Find where the given text appears and provide that cell's center as (x, y) coordinate. 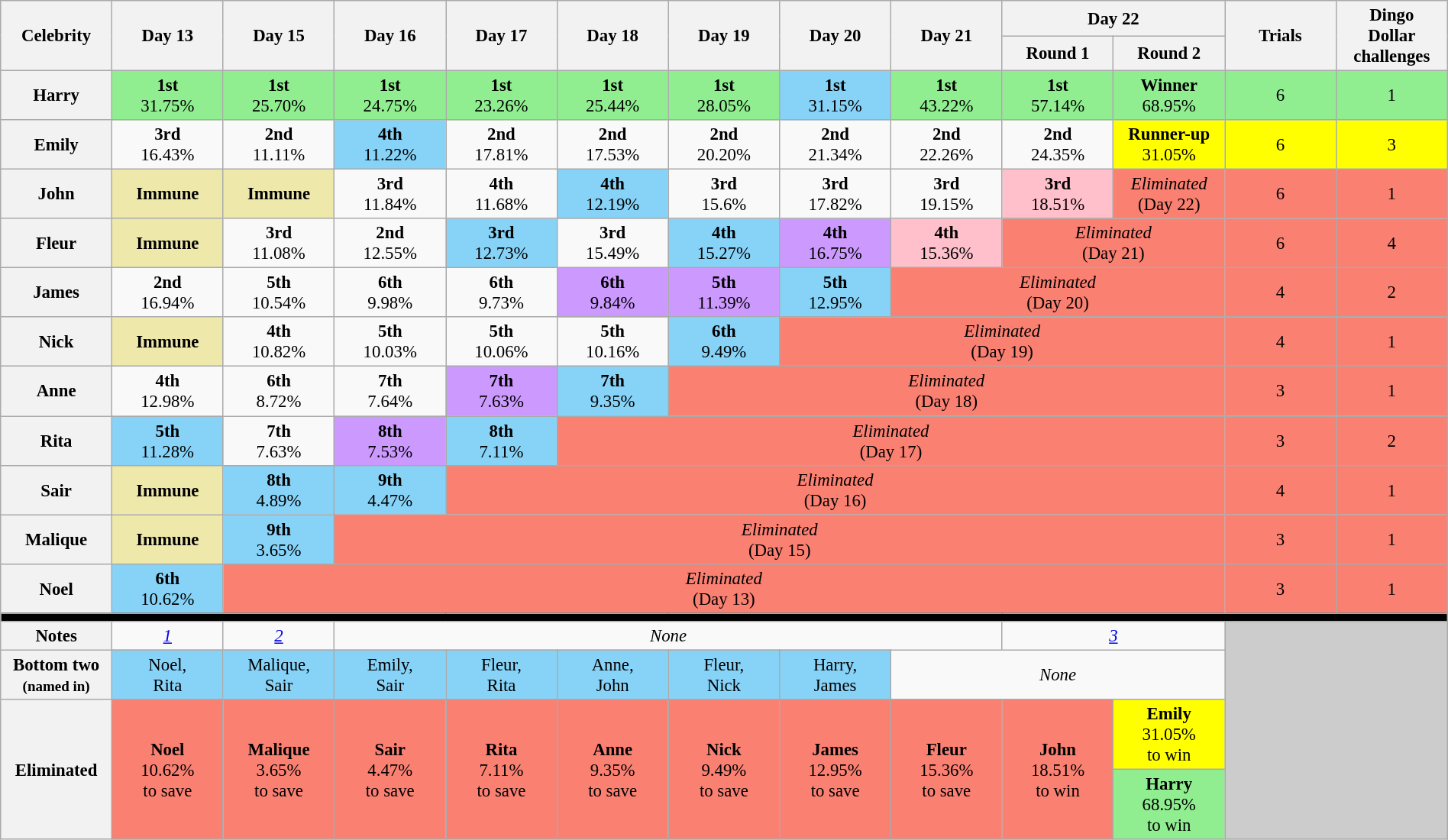
Harry (57, 96)
Winner68.95% (1169, 96)
4th15.36% (946, 243)
2nd22.26% (946, 145)
6th9.73% (502, 293)
Anne,John (612, 675)
Harry,James (836, 675)
2nd17.81% (502, 145)
4th11.68% (502, 194)
Eliminated(Day 19) (1002, 342)
1st25.70% (279, 96)
Anne9.35%to save (612, 770)
Eliminated(Day 21) (1113, 243)
Eliminated(Day 16) (836, 490)
5th12.95% (836, 293)
1st25.44% (612, 96)
Eliminated(Day 15) (780, 539)
6th10.62% (167, 588)
Day 15 (279, 36)
5th10.03% (390, 342)
8th4.89% (279, 490)
6th9.98% (390, 293)
Anne (57, 391)
Sair (57, 490)
1st24.75% (390, 96)
Eliminated (57, 770)
3rd17.82% (836, 194)
9th4.47% (390, 490)
Sair4.47%to save (390, 770)
Malique (57, 539)
Nick (57, 342)
Round 1 (1058, 53)
1st57.14% (1058, 96)
3rd19.15% (946, 194)
Day 19 (724, 36)
Noel (57, 588)
4th16.75% (836, 243)
7th7.64% (390, 391)
4th10.82% (279, 342)
3rd15.49% (612, 243)
5th10.54% (279, 293)
Day 16 (390, 36)
Bottom two(named in) (57, 675)
2nd11.11% (279, 145)
1st28.05% (724, 96)
James12.95%to save (836, 770)
4th12.98% (167, 391)
2nd17.53% (612, 145)
James (57, 293)
Day 22 (1113, 18)
Fleur,Rita (502, 675)
Day 18 (612, 36)
Rita7.11%to save (502, 770)
DingoDollarchallenges (1391, 36)
Harry68.95%to win (1169, 804)
Rita (57, 441)
Noel10.62%to save (167, 770)
Day 21 (946, 36)
Eliminated(Day 17) (890, 441)
Eliminated(Day 22) (1169, 194)
2nd24.35% (1058, 145)
Malique,Sair (279, 675)
3rd11.84% (390, 194)
1st31.75% (167, 96)
Nick9.49%to save (724, 770)
8th7.53% (390, 441)
Fleur15.36%to save (946, 770)
1st23.26% (502, 96)
Celebrity (57, 36)
6th9.84% (612, 293)
Notes (57, 636)
2nd16.94% (167, 293)
Day 13 (167, 36)
2nd21.34% (836, 145)
John18.51%to win (1058, 770)
Runner-up31.05% (1169, 145)
Emily,Sair (390, 675)
Fleur (57, 243)
2nd12.55% (390, 243)
Trials (1281, 36)
Emily31.05%to win (1169, 735)
5th10.16% (612, 342)
Emily (57, 145)
John (57, 194)
3rd16.43% (167, 145)
4th12.19% (612, 194)
Eliminated(Day 20) (1057, 293)
5th11.39% (724, 293)
3rd15.6% (724, 194)
6th9.49% (724, 342)
3rd18.51% (1058, 194)
Fleur,Nick (724, 675)
5th10.06% (502, 342)
7th9.35% (612, 391)
3rd11.08% (279, 243)
4th15.27% (724, 243)
Eliminated(Day 13) (724, 588)
3rd12.73% (502, 243)
8th7.11% (502, 441)
Day 17 (502, 36)
1st43.22% (946, 96)
Day 20 (836, 36)
6th8.72% (279, 391)
Noel,Rita (167, 675)
9th3.65% (279, 539)
Malique3.65%to save (279, 770)
5th11.28% (167, 441)
Round 2 (1169, 53)
2nd20.20% (724, 145)
4th11.22% (390, 145)
Eliminated(Day 18) (947, 391)
1st31.15% (836, 96)
